Provide the [x, y] coordinate of the cell's center where the given text is located.  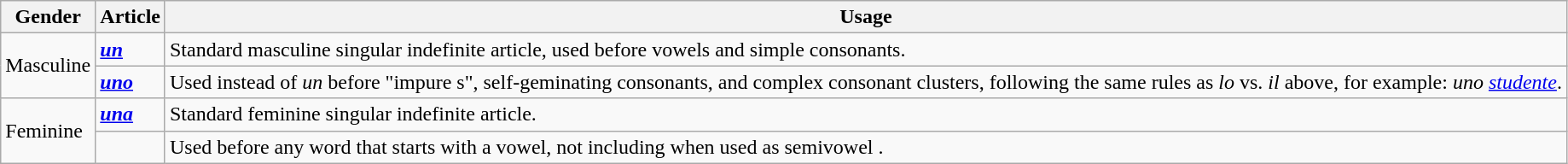
Gender [48, 17]
Masculine [48, 66]
uno [131, 82]
una [131, 114]
Used before any word that starts with a vowel, not including when used as semivowel . [865, 147]
Usage [865, 17]
Standard masculine singular indefinite article, used before vowels and simple consonants. [865, 50]
Feminine [48, 131]
un [131, 50]
Standard feminine singular indefinite article. [865, 114]
Article [131, 17]
